Scan for the cell matching the given text and deliver its (x, y) coordinate at center. 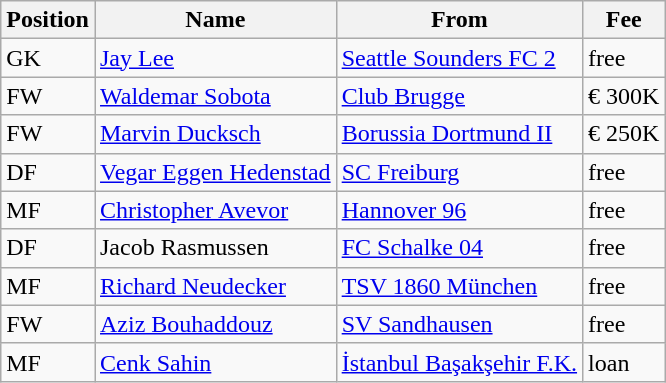
Christopher Avevor (215, 210)
loan (624, 362)
İstanbul Başakşehir F.K. (459, 362)
Fee (624, 20)
Richard Neudecker (215, 286)
GK (48, 58)
€ 250K (624, 134)
Marvin Ducksch (215, 134)
Vegar Eggen Hedenstad (215, 172)
SV Sandhausen (459, 324)
Name (215, 20)
Seattle Sounders FC 2 (459, 58)
€ 300K (624, 96)
Jacob Rasmussen (215, 248)
Aziz Bouhaddouz (215, 324)
From (459, 20)
SC Freiburg (459, 172)
Club Brugge (459, 96)
Waldemar Sobota (215, 96)
TSV 1860 München (459, 286)
Position (48, 20)
Jay Lee (215, 58)
Cenk Sahin (215, 362)
Borussia Dortmund II (459, 134)
FC Schalke 04 (459, 248)
Hannover 96 (459, 210)
